Locate the cell with the specified text and output its (x, y) center coordinate. 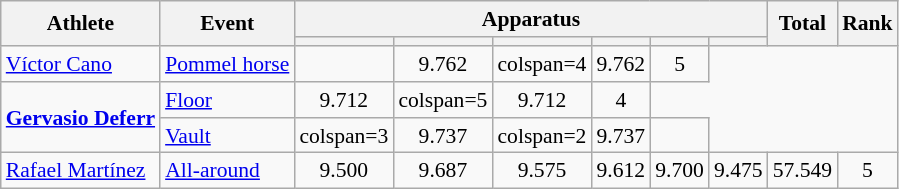
Gervasio Deferr (80, 118)
57.549 (802, 171)
Total (802, 24)
Apparatus (530, 19)
Vault (227, 136)
9.612 (620, 171)
9.475 (738, 171)
colspan=5 (442, 100)
4 (620, 100)
Rafael Martínez (80, 171)
9.700 (680, 171)
Rank (868, 24)
colspan=2 (542, 136)
Floor (227, 100)
Pommel horse (227, 64)
Víctor Cano (80, 64)
colspan=4 (542, 64)
colspan=3 (344, 136)
Athlete (80, 24)
9.687 (442, 171)
All-around (227, 171)
Event (227, 24)
9.575 (542, 171)
9.500 (344, 171)
